Search for the cell housing the specified text and yield its (X, Y) center coordinate. 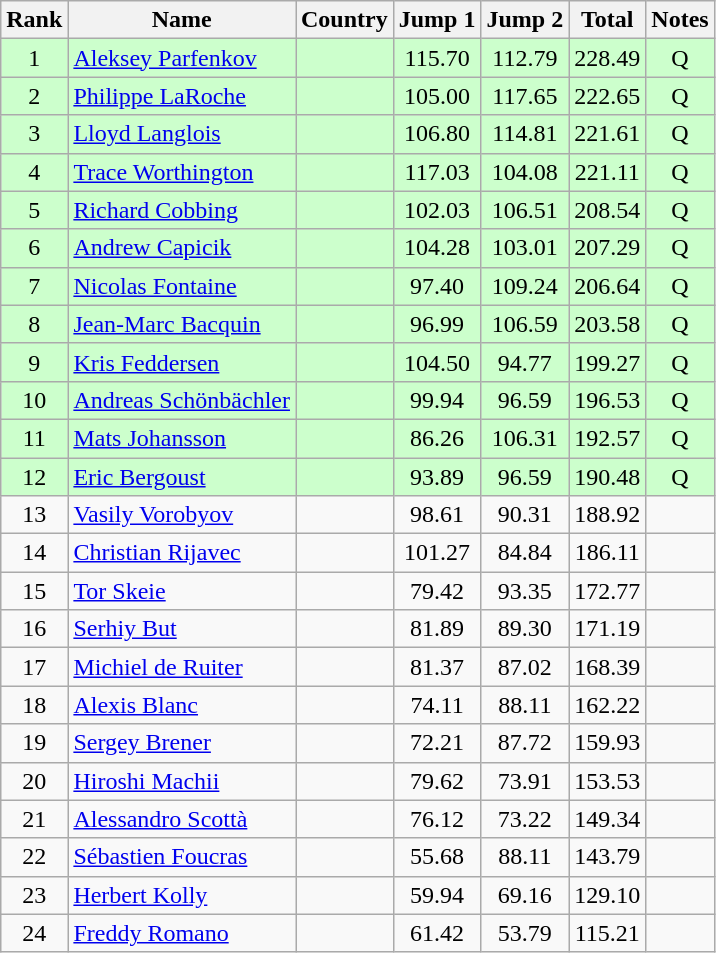
Nicolas Fontaine (182, 286)
Notes (680, 20)
171.19 (608, 629)
93.89 (437, 477)
Country (345, 20)
159.93 (608, 743)
Sébastien Foucras (182, 857)
221.61 (608, 134)
117.65 (525, 96)
Aleksey Parfenkov (182, 58)
99.94 (437, 400)
81.37 (437, 667)
79.62 (437, 781)
98.61 (437, 515)
74.11 (437, 705)
Hiroshi Machii (182, 781)
199.27 (608, 362)
22 (34, 857)
114.81 (525, 134)
Michiel de Ruiter (182, 667)
24 (34, 933)
Alexis Blanc (182, 705)
Philippe LaRoche (182, 96)
208.54 (608, 210)
102.03 (437, 210)
228.49 (608, 58)
6 (34, 248)
96.99 (437, 324)
101.27 (437, 553)
8 (34, 324)
18 (34, 705)
59.94 (437, 895)
190.48 (608, 477)
13 (34, 515)
1 (34, 58)
192.57 (608, 438)
73.91 (525, 781)
Andrew Capicik (182, 248)
196.53 (608, 400)
207.29 (608, 248)
17 (34, 667)
11 (34, 438)
Total (608, 20)
15 (34, 591)
Name (182, 20)
20 (34, 781)
Andreas Schönbächler (182, 400)
106.31 (525, 438)
115.70 (437, 58)
104.50 (437, 362)
Mats Johansson (182, 438)
Christian Rijavec (182, 553)
203.58 (608, 324)
Vasily Vorobyov (182, 515)
Freddy Romano (182, 933)
21 (34, 819)
103.01 (525, 248)
Kris Feddersen (182, 362)
Jean-Marc Bacquin (182, 324)
16 (34, 629)
206.64 (608, 286)
7 (34, 286)
221.11 (608, 172)
Herbert Kolly (182, 895)
10 (34, 400)
Sergey Brener (182, 743)
97.40 (437, 286)
104.08 (525, 172)
69.16 (525, 895)
Jump 2 (525, 20)
93.35 (525, 591)
84.84 (525, 553)
4 (34, 172)
Jump 1 (437, 20)
76.12 (437, 819)
188.92 (608, 515)
115.21 (608, 933)
72.21 (437, 743)
112.79 (525, 58)
87.72 (525, 743)
129.10 (608, 895)
2 (34, 96)
Richard Cobbing (182, 210)
Eric Bergoust (182, 477)
19 (34, 743)
Alessandro Scottà (182, 819)
172.77 (608, 591)
86.26 (437, 438)
106.80 (437, 134)
90.31 (525, 515)
79.42 (437, 591)
Rank (34, 20)
9 (34, 362)
222.65 (608, 96)
61.42 (437, 933)
89.30 (525, 629)
162.22 (608, 705)
87.02 (525, 667)
168.39 (608, 667)
117.03 (437, 172)
105.00 (437, 96)
Lloyd Langlois (182, 134)
81.89 (437, 629)
14 (34, 553)
55.68 (437, 857)
109.24 (525, 286)
5 (34, 210)
3 (34, 134)
149.34 (608, 819)
106.51 (525, 210)
186.11 (608, 553)
106.59 (525, 324)
53.79 (525, 933)
23 (34, 895)
12 (34, 477)
104.28 (437, 248)
Serhiy But (182, 629)
Trace Worthington (182, 172)
153.53 (608, 781)
94.77 (525, 362)
73.22 (525, 819)
Tor Skeie (182, 591)
143.79 (608, 857)
